Return the (x, y) coordinate for the center point of the cell that contains the specified text.  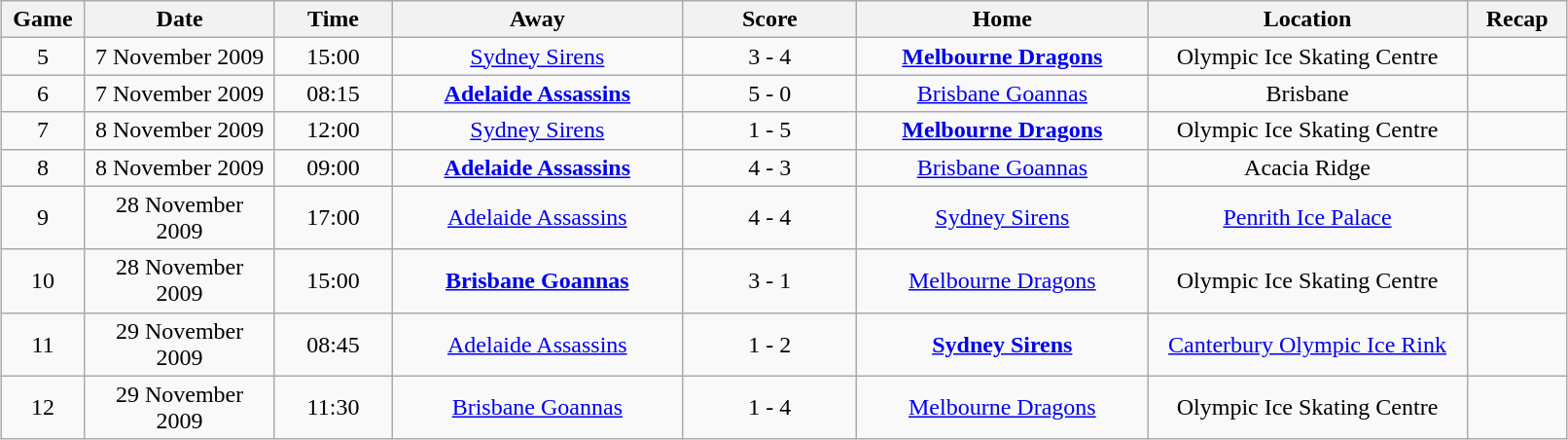
3 - 1 (770, 280)
1 - 4 (770, 407)
1 - 5 (770, 130)
Acacia Ridge (1307, 167)
1 - 2 (770, 345)
Time (333, 19)
Home (1002, 19)
5 - 0 (770, 93)
7 (43, 130)
Location (1307, 19)
12:00 (333, 130)
Date (179, 19)
Recap (1517, 19)
12 (43, 407)
11:30 (333, 407)
Penrith Ice Palace (1307, 218)
09:00 (333, 167)
8 (43, 167)
17:00 (333, 218)
9 (43, 218)
Game (43, 19)
Away (537, 19)
Canterbury Olympic Ice Rink (1307, 345)
4 - 3 (770, 167)
10 (43, 280)
Score (770, 19)
08:15 (333, 93)
08:45 (333, 345)
5 (43, 56)
6 (43, 93)
3 - 4 (770, 56)
11 (43, 345)
Brisbane (1307, 93)
4 - 4 (770, 218)
